Return the (X, Y) coordinate for the center point of the cell that contains the specified text.  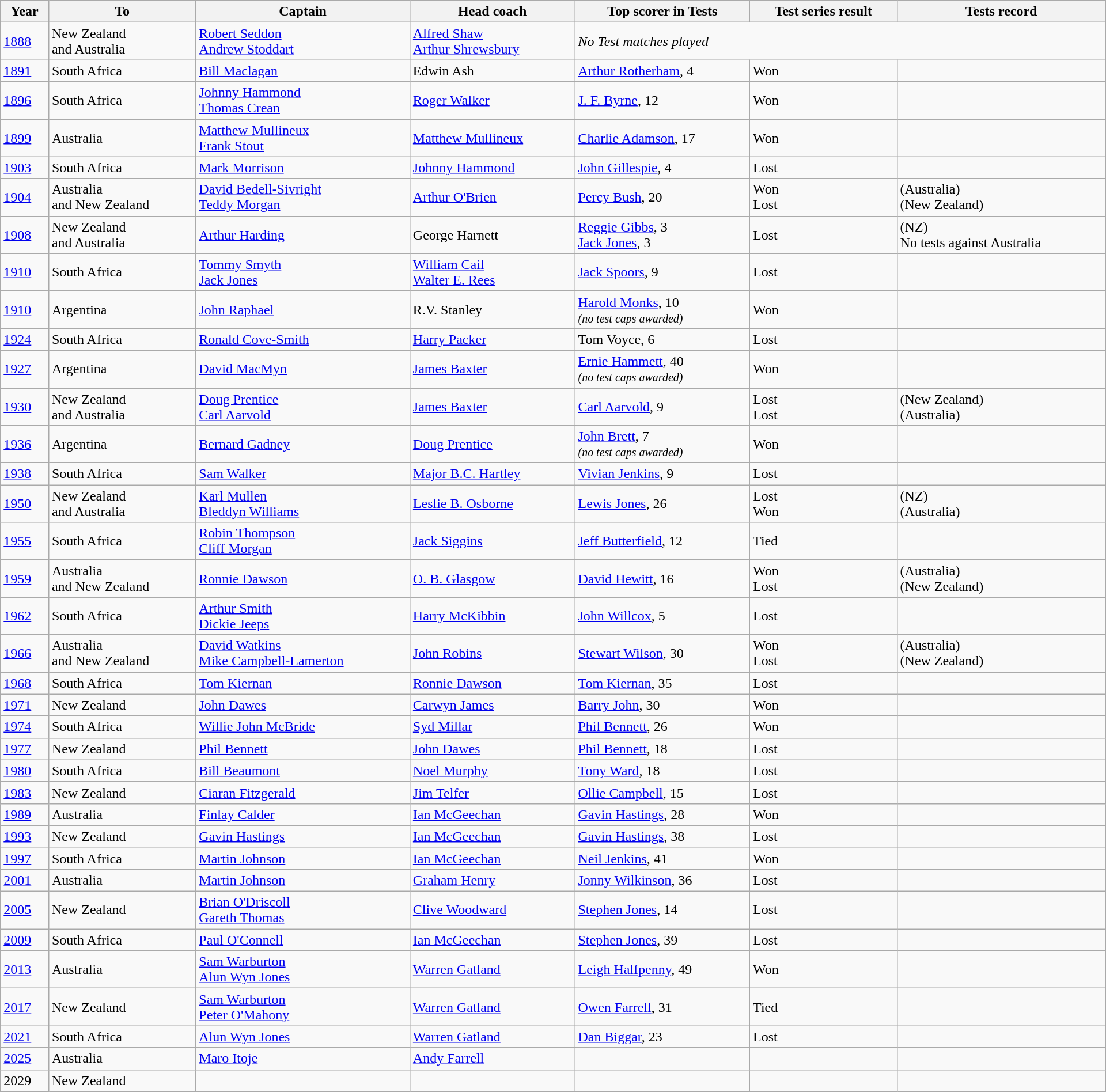
1904 (25, 197)
Alun Wyn Jones (303, 1037)
Test series result (824, 12)
Ciaran Fitzgerald (303, 793)
Charlie Adamson, 17 (662, 138)
John Raphael (303, 310)
Ernie Hammett, 40(no test caps awarded) (662, 369)
1971 (25, 705)
Roger Walker (492, 100)
Robin ThompsonCliff Morgan (303, 541)
John Gillespie, 4 (662, 168)
Lewis Jones, 26 (662, 503)
1983 (25, 793)
1997 (25, 859)
Finlay Calder (303, 814)
Ollie Campbell, 15 (662, 793)
Tom Kiernan (303, 683)
1993 (25, 836)
1899 (25, 138)
Barry John, 30 (662, 705)
Head coach (492, 12)
Doug Prentice (492, 445)
Percy Bush, 20 (662, 197)
Phil Bennett (303, 749)
Carl Aarvold, 9 (662, 407)
2005 (25, 910)
2009 (25, 940)
Bernard Gadney (303, 445)
David Watkins Mike Campbell-Lamerton (303, 653)
No Test matches played (840, 41)
Tony Ward, 18 (662, 771)
1959 (25, 578)
Neil Jenkins, 41 (662, 859)
Robert Seddon Andrew Stoddart (303, 41)
David Hewitt, 16 (662, 578)
Arthur Harding (303, 235)
1936 (25, 445)
Vivian Jenkins, 9 (662, 474)
Harold Monks, 10(no test caps awarded) (662, 310)
Leslie B. Osborne (492, 503)
Leigh Halfpenny, 49 (662, 970)
John Robins (492, 653)
Major B.C. Hartley (492, 474)
Owen Farrell, 31 (662, 1007)
John Brett, 7(no test caps awarded) (662, 445)
Phil Bennett, 18 (662, 749)
Stephen Jones, 39 (662, 940)
Tests record (1001, 12)
1962 (25, 616)
1955 (25, 541)
Tommy Smyth Jack Jones (303, 272)
Tom Kiernan, 35 (662, 683)
Willie John McBride (303, 727)
Maro Itoje (303, 1059)
1896 (25, 100)
LostLost (824, 407)
1924 (25, 339)
Andy Farrell (492, 1059)
Stewart Wilson, 30 (662, 653)
1938 (25, 474)
Jack Spoors, 9 (662, 272)
Doug Prentice Carl Aarvold (303, 407)
2017 (25, 1007)
Bill Maclagan (303, 71)
Jeff Butterfield, 12 (662, 541)
1930 (25, 407)
Stephen Jones, 14 (662, 910)
2021 (25, 1037)
Captain (303, 12)
1977 (25, 749)
(NZ) (Australia) (1001, 503)
Ronald Cove-Smith (303, 339)
1888 (25, 41)
William CailWalter E. Rees (492, 272)
Alfred Shaw Arthur Shrewsbury (492, 41)
LostWon (824, 503)
David MacMyn (303, 369)
2025 (25, 1059)
Jonny Wilkinson, 36 (662, 881)
Edwin Ash (492, 71)
Karl MullenBleddyn Williams (303, 503)
1980 (25, 771)
Gavin Hastings, 28 (662, 814)
J. F. Byrne, 12 (662, 100)
Top scorer in Tests (662, 12)
Noel Murphy (492, 771)
Arthur Rotherham, 4 (662, 71)
Sam Walker (303, 474)
Harry Packer (492, 339)
1968 (25, 683)
2013 (25, 970)
Reggie Gibbs, 3 Jack Jones, 3 (662, 235)
David Bedell-SivrightTeddy Morgan (303, 197)
Paul O'Connell (303, 940)
1903 (25, 168)
Tom Voyce, 6 (662, 339)
Sam Warburton Alun Wyn Jones (303, 970)
1989 (25, 814)
Arthur O'Brien (492, 197)
Mark Morrison (303, 168)
Syd Millar (492, 727)
George Harnett (492, 235)
Bill Beaumont (303, 771)
1908 (25, 235)
Gavin Hastings, 38 (662, 836)
Sam Warburton Peter O'Mahony (303, 1007)
1927 (25, 369)
Matthew Mullineux Frank Stout (303, 138)
(New Zealand) (Australia) (1001, 407)
Gavin Hastings (303, 836)
1950 (25, 503)
Brian O'Driscoll Gareth Thomas (303, 910)
Johnny HammondThomas Crean (303, 100)
Clive Woodward (492, 910)
Jack Siggins (492, 541)
Graham Henry (492, 881)
Johnny Hammond (492, 168)
2029 (25, 1080)
Carwyn James (492, 705)
To (122, 12)
John Willcox, 5 (662, 616)
1966 (25, 653)
Phil Bennett, 26 (662, 727)
Arthur SmithDickie Jeeps (303, 616)
O. B. Glasgow (492, 578)
Australia and New Zealand (122, 197)
Jim Telfer (492, 793)
2001 (25, 881)
R.V. Stanley (492, 310)
Year (25, 12)
Harry McKibbin (492, 616)
Dan Biggar, 23 (662, 1037)
Matthew Mullineux (492, 138)
(NZ)No tests against Australia (1001, 235)
1974 (25, 727)
1891 (25, 71)
